Locate the cell with the specified text and output its (x, y) center coordinate. 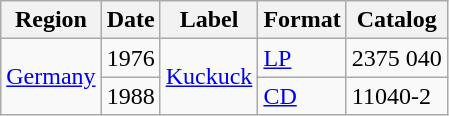
Catalog (396, 20)
Format (302, 20)
1988 (130, 96)
2375 040 (396, 58)
Kuckuck (209, 77)
1976 (130, 58)
LP (302, 58)
Label (209, 20)
CD (302, 96)
Germany (51, 77)
Region (51, 20)
Date (130, 20)
11040-2 (396, 96)
